Search for the cell housing the specified text and yield its [X, Y] center coordinate. 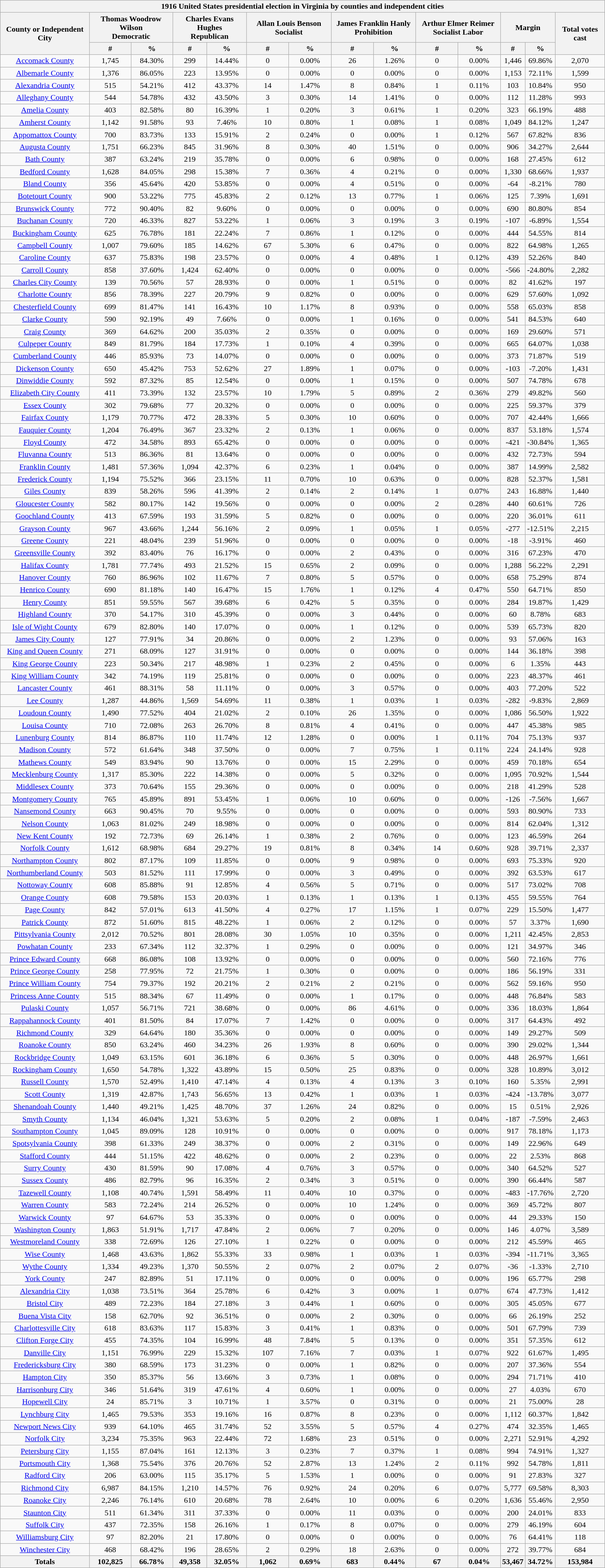
837 [513, 430]
Floyd County [45, 442]
1,112 [513, 1414]
3,234 [111, 1439]
54.55% [540, 233]
2,246 [111, 1500]
0.22% [310, 1242]
8,303 [580, 1488]
Caroline County [45, 258]
46.59% [540, 836]
19.16% [227, 1414]
1,650 [111, 1070]
30 [268, 934]
Cumberland County [45, 356]
37.36% [540, 1365]
1,862 [190, 1254]
1,317 [111, 774]
31.91% [227, 651]
7.66% [227, 319]
Dickenson County [45, 368]
28 [580, 1402]
57.36% [152, 467]
Henrico County [45, 590]
77.74% [152, 565]
13.76% [227, 762]
0.63% [395, 479]
128 [190, 1131]
26.97% [540, 1057]
7.16% [310, 1353]
1,330 [513, 172]
29.36% [227, 787]
342 [111, 676]
Arthur Elmer ReimerSocialist Labor [458, 27]
Hampton City [45, 1377]
-24.80% [540, 270]
84.12% [540, 122]
0.69% [310, 1562]
Isle of Wight County [45, 627]
55.46% [540, 1500]
1.68% [310, 1439]
868 [580, 1156]
733 [580, 811]
1.41% [395, 98]
12 [268, 737]
153,984 [580, 1562]
937 [580, 737]
Russell County [45, 1082]
1,370 [190, 1266]
37 [268, 1106]
75.52% [152, 479]
59.37% [540, 405]
Amelia County [45, 110]
849 [111, 344]
Warren County [45, 1205]
150 [580, 1217]
440 [513, 504]
52.62% [227, 368]
48 [268, 1340]
72.35% [152, 1525]
81 [190, 454]
0.84% [395, 85]
83.94% [152, 762]
51.64% [152, 1390]
604 [580, 1525]
146 [513, 1230]
43.50% [227, 98]
20.86% [227, 639]
5.30% [310, 245]
640 [580, 319]
86.05% [152, 73]
8.78% [540, 614]
76.49% [152, 430]
Essex County [45, 405]
754 [111, 984]
45.39% [227, 614]
80 [190, 110]
299 [190, 61]
27.18% [227, 1303]
1,094 [190, 467]
443 [580, 664]
84.05% [152, 172]
356 [111, 184]
57.35% [540, 1340]
1.17% [310, 307]
316 [513, 553]
22.96% [540, 1143]
693 [513, 860]
721 [190, 1008]
42.44% [540, 418]
2,215 [580, 528]
74.35% [152, 1340]
62.04% [540, 824]
558 [513, 307]
2,950 [580, 1500]
121 [513, 946]
64.62% [152, 331]
163 [580, 639]
83.63% [152, 1328]
13.92% [227, 959]
51.15% [152, 1156]
765 [111, 799]
34 [190, 639]
1,321 [190, 1119]
56.16% [227, 528]
65.03% [540, 307]
Franklin County [45, 467]
Lunenburg County [45, 737]
28.33% [227, 418]
34.27% [540, 147]
412 [190, 85]
302 [111, 405]
807 [580, 1205]
-8.21% [540, 184]
79.68% [152, 405]
610 [190, 1500]
Henry County [45, 602]
9.55% [227, 811]
1,173 [580, 1131]
239 [190, 540]
2,926 [580, 1106]
18 [352, 1549]
1,368 [111, 1463]
31.96% [227, 147]
92 [190, 1316]
1,811 [580, 1463]
60 [513, 614]
493 [190, 565]
75.13% [540, 737]
329 [111, 1033]
Totals [45, 1562]
9.60% [227, 208]
Greene County [45, 540]
317 [513, 1020]
-187 [513, 1119]
1,636 [513, 1500]
613 [190, 910]
86.08% [152, 959]
5,777 [513, 1488]
411 [111, 393]
67.82% [540, 134]
65.73% [540, 627]
3,365 [580, 1254]
11.74% [227, 737]
186 [513, 971]
78 [268, 1500]
Scott County [45, 1094]
554 [580, 1365]
1,288 [513, 565]
Madison County [45, 750]
26.14% [227, 836]
404 [190, 713]
594 [580, 454]
60.61% [540, 504]
587 [580, 1180]
891 [190, 799]
Bristol City [45, 1303]
Winchester City [45, 1549]
1,591 [190, 1193]
379 [580, 405]
Southampton County [45, 1131]
24.01% [540, 1512]
Halifax County [45, 565]
513 [111, 454]
1,322 [190, 1070]
366 [190, 479]
1,570 [111, 1082]
Fairfax County [45, 418]
1,581 [580, 479]
1,194 [111, 479]
1,086 [513, 713]
64.98% [540, 245]
1,468 [111, 1254]
0.49% [395, 873]
0.50% [310, 1070]
14.38% [227, 774]
88.31% [152, 688]
45.83% [227, 196]
0.48% [395, 258]
Total votes cast [580, 34]
14.99% [540, 467]
61.33% [152, 1143]
86 [352, 1008]
1,477 [580, 910]
17.73% [227, 344]
593 [513, 811]
18.98% [227, 824]
522 [580, 688]
86.96% [152, 578]
0.16% [395, 319]
84.15% [152, 1488]
370 [111, 614]
2,012 [111, 934]
64.43% [540, 1020]
57.06% [540, 639]
75.29% [540, 578]
27.83% [540, 1476]
Orange County [45, 897]
58.49% [227, 1193]
305 [513, 1303]
Charlotte County [45, 294]
1,376 [111, 73]
Charles City County [45, 282]
507 [513, 381]
1,666 [580, 418]
1,134 [111, 1119]
66.44% [540, 1180]
992 [513, 1463]
69.86% [540, 61]
2,271 [513, 1439]
Richmond City [45, 1488]
91.58% [152, 122]
233 [111, 946]
69 [190, 836]
84 [190, 1020]
70.52% [152, 934]
133 [190, 134]
63.15% [152, 1057]
80.90% [540, 811]
0.93% [395, 307]
85.71% [152, 1402]
Fluvanna County [45, 454]
45.59% [540, 1242]
Carroll County [45, 270]
Bedford County [45, 172]
207 [513, 1365]
77.52% [152, 713]
1.79% [310, 393]
1,569 [190, 700]
139 [111, 282]
Norfolk City [45, 1439]
197 [580, 282]
27.45% [540, 159]
43.66% [152, 528]
111 [190, 873]
34.58% [152, 442]
1.15% [395, 910]
1916 United States presidential election in Virginia by counties and independent cities [302, 6]
503 [111, 873]
46.04% [152, 1119]
Culpeper County [45, 344]
-282 [513, 700]
72.16% [540, 959]
42.37% [227, 467]
Shenandoah County [45, 1106]
35.03% [227, 331]
474 [513, 1426]
802 [111, 860]
338 [111, 1242]
2.87% [310, 1463]
193 [190, 516]
68.66% [540, 172]
0.28% [479, 504]
31.59% [227, 516]
845 [190, 147]
764 [580, 897]
0.71% [395, 885]
41.39% [227, 491]
258 [111, 971]
115 [190, 1476]
74.78% [540, 381]
55.33% [227, 1254]
1.89% [310, 368]
218 [513, 787]
89.09% [152, 1131]
1,661 [580, 1057]
801 [190, 934]
1,667 [580, 799]
Pulaski County [45, 1008]
53,467 [513, 1562]
1,842 [580, 1414]
169 [513, 331]
85.37% [152, 1377]
468 [111, 1549]
75.00% [540, 1402]
Prince Edward County [45, 959]
49 [190, 319]
833 [580, 1512]
1,574 [580, 430]
2.64% [310, 1500]
110 [190, 737]
57.60% [540, 294]
1,745 [111, 61]
19 [268, 848]
222 [190, 774]
26.19% [540, 1316]
224 [513, 750]
117 [190, 1328]
780 [580, 184]
707 [513, 418]
Warwick County [45, 1217]
66.19% [540, 110]
40 [352, 147]
81.02% [152, 824]
679 [111, 627]
571 [580, 331]
64.07% [540, 344]
107 [268, 1353]
917 [513, 1131]
61.67% [540, 1353]
6,987 [111, 1488]
Hanover County [45, 578]
17.80% [227, 1537]
17 [352, 910]
68.42% [152, 1549]
637 [111, 258]
328 [513, 1070]
119 [190, 676]
126 [190, 1242]
69.58% [540, 1488]
82.58% [152, 110]
2,282 [580, 270]
Nansemond County [45, 811]
Northumberland County [45, 873]
64.41% [540, 1537]
851 [111, 602]
67.79% [540, 1328]
16.17% [227, 553]
32.35% [540, 1426]
Newport News City [45, 1426]
Montgomery County [45, 799]
263 [190, 725]
45.05% [540, 1303]
1,922 [580, 713]
Pittsylvania County [45, 934]
67.23% [540, 553]
294 [513, 1377]
79.53% [152, 1414]
822 [513, 245]
34.97% [540, 946]
562 [513, 984]
16.39% [227, 110]
1.23% [395, 639]
1,554 [580, 221]
1.53% [310, 1476]
25 [352, 1070]
53 [190, 1217]
63.53% [540, 873]
49,358 [190, 1562]
Wise County [45, 1254]
59.16% [540, 984]
57.01% [152, 910]
-7.56% [540, 799]
Chesterfield County [45, 307]
64.67% [152, 1217]
1,204 [111, 430]
32.05% [227, 1562]
34.72% [540, 1562]
-126 [513, 799]
Louisa County [45, 725]
168 [513, 159]
486 [111, 1180]
73.51% [152, 1291]
68.98% [152, 848]
272 [513, 1549]
14.62% [227, 245]
Princess Anne County [45, 996]
0.15% [395, 381]
23.32% [227, 430]
12.54% [227, 381]
1,062 [268, 1562]
-6.89% [540, 221]
20.32% [227, 405]
77 [190, 405]
24.14% [540, 750]
45.64% [152, 184]
410 [580, 1377]
-36 [513, 1266]
319 [190, 1390]
Lee County [45, 700]
704 [513, 737]
492 [580, 1020]
1.51% [395, 147]
836 [580, 134]
Albemarle County [45, 73]
Alleghany County [45, 98]
85.88% [152, 885]
44 [513, 1217]
Roanoke City [45, 1500]
Nottoway County [45, 885]
82.89% [152, 1279]
Rockingham County [45, 1070]
1,092 [580, 294]
155 [190, 787]
Giles County [45, 491]
90.45% [152, 811]
61.64% [152, 750]
62.70% [152, 1316]
53.63% [227, 1119]
68.59% [152, 1365]
439 [513, 258]
348 [190, 750]
41.29% [540, 787]
Grayson County [45, 528]
76.14% [152, 1500]
54.21% [152, 85]
0.32% [395, 774]
90.40% [152, 208]
629 [513, 294]
1,544 [580, 774]
King and Queen County [45, 651]
52.26% [540, 258]
1,490 [111, 713]
45.38% [540, 725]
14.44% [227, 61]
922 [513, 1353]
Elizabeth City County [45, 393]
21.75% [227, 971]
78.39% [152, 294]
16 [268, 1414]
81.47% [152, 307]
185 [190, 245]
-18 [513, 540]
34.23% [227, 1045]
271 [111, 651]
39.77% [540, 1549]
11.85% [227, 860]
1,495 [580, 1353]
56.22% [540, 565]
247 [111, 1279]
677 [580, 1303]
Surry County [45, 1168]
-9.83% [540, 700]
4.03% [540, 1390]
893 [190, 442]
470 [580, 553]
50.55% [227, 1266]
Radford City [45, 1476]
44.86% [152, 700]
28.65% [227, 1549]
-424 [513, 1094]
77.20% [540, 688]
Lynchburg City [45, 1414]
23 [352, 1439]
16.99% [227, 1340]
217 [190, 664]
678 [580, 381]
80.80% [540, 208]
40.74% [152, 1193]
1,781 [111, 565]
820 [580, 627]
1,612 [111, 848]
46.33% [152, 221]
Powhatan County [45, 946]
71.87% [540, 356]
67.59% [152, 516]
-483 [513, 1193]
1,937 [580, 172]
7.39% [540, 196]
73.02% [540, 885]
79.58% [152, 897]
53.18% [540, 430]
73 [190, 356]
20.68% [227, 1500]
0.75% [395, 750]
4.61% [395, 1008]
364 [190, 1291]
26.70% [227, 725]
70 [190, 811]
48.37% [540, 676]
0.39% [395, 344]
48.04% [152, 540]
28.08% [227, 934]
15.83% [227, 1328]
-13.78% [540, 1094]
3.55% [310, 1426]
64.71% [540, 590]
82.20% [152, 1537]
29.60% [540, 331]
3,012 [580, 1070]
49.21% [152, 1106]
Greensville County [45, 553]
649 [580, 1143]
1,063 [111, 824]
0.65% [310, 565]
0.56% [310, 885]
75.83% [152, 258]
37.50% [227, 750]
625 [111, 233]
1,327 [580, 1451]
42.45% [540, 934]
Prince William County [45, 984]
Dinwiddie County [45, 381]
1,864 [580, 1008]
66 [513, 1316]
Richmond County [45, 1033]
0.43% [395, 553]
14.07% [227, 356]
Mathews County [45, 762]
32.37% [227, 946]
1,151 [111, 1353]
Tazewell County [45, 1193]
-30.84% [540, 442]
654 [580, 762]
331 [580, 971]
3,589 [580, 1230]
1,108 [111, 1193]
2.63% [395, 1549]
132 [190, 393]
85 [190, 381]
5.35% [540, 1082]
1,431 [580, 368]
Clarke County [45, 319]
541 [513, 319]
85.30% [152, 774]
1,344 [580, 1045]
7.84% [310, 1340]
1,365 [580, 442]
1,312 [580, 824]
874 [580, 578]
James City County [45, 639]
658 [513, 578]
1.93% [310, 1045]
38.37% [227, 1143]
72.11% [540, 73]
726 [580, 504]
-1.33% [540, 1266]
10.84% [540, 85]
967 [111, 528]
1,179 [111, 418]
43.37% [227, 85]
13.64% [227, 454]
County or Independent City [45, 34]
2,853 [580, 934]
447 [513, 725]
839 [111, 491]
38.68% [227, 1008]
Mecklenburg County [45, 774]
84.53% [540, 319]
592 [111, 381]
11.49% [227, 996]
15.50% [540, 910]
-394 [513, 1254]
Harrisonburg City [45, 1390]
James Franklin HanlyProhibition [374, 27]
611 [580, 516]
Appomattox County [45, 134]
1,265 [580, 245]
103 [513, 85]
3.57% [310, 1402]
87.32% [152, 381]
15.32% [227, 1353]
82.79% [152, 1180]
4,292 [580, 1439]
31.74% [227, 1426]
665 [513, 344]
827 [190, 221]
488 [580, 110]
81.79% [152, 344]
56.19% [540, 971]
-11.71% [540, 1254]
17.08% [227, 1168]
1,599 [580, 73]
2,463 [580, 1119]
920 [580, 860]
2,582 [580, 467]
212 [513, 1242]
86.87% [152, 737]
700 [111, 134]
70.77% [152, 418]
1,717 [190, 1230]
Allan Louis BensonSocialist [289, 27]
21.02% [227, 713]
1,095 [513, 774]
489 [111, 1303]
Smyth County [45, 1119]
1,057 [111, 1008]
842 [111, 910]
22 [513, 1156]
815 [190, 922]
74.19% [152, 676]
Washington County [45, 1230]
0.61% [395, 110]
20.79% [227, 294]
11.11% [227, 688]
Page County [45, 910]
74.91% [540, 1451]
Fredericksburg City [45, 1365]
47.14% [227, 1082]
1,244 [190, 528]
-3.91% [540, 540]
413 [111, 516]
180 [190, 1033]
Bland County [45, 184]
856 [111, 294]
75.54% [152, 1463]
47.61% [227, 1390]
51.96% [227, 540]
15.38% [227, 172]
963 [190, 1439]
53.85% [227, 184]
48.62% [227, 1156]
527 [580, 1168]
52.91% [540, 1439]
54.17% [152, 614]
0.89% [395, 393]
25.81% [227, 676]
81.59% [152, 1168]
Norfolk County [45, 848]
739 [580, 1328]
939 [111, 1426]
511 [111, 1512]
Margin [528, 27]
51 [190, 1279]
900 [111, 196]
72.23% [152, 1303]
-64 [513, 184]
Suffolk City [45, 1525]
49.82% [540, 393]
323 [513, 110]
102,825 [111, 1562]
Staunton City [45, 1512]
20.76% [227, 1463]
517 [513, 885]
7.46% [227, 122]
252 [580, 1316]
53.45% [227, 799]
49.23% [152, 1266]
Westmoreland County [45, 1242]
Alexandria City [45, 1291]
3,077 [580, 1094]
Bath County [45, 159]
76.84% [540, 996]
81.50% [152, 1020]
243 [513, 491]
214 [190, 1205]
-12.51% [540, 528]
437 [111, 1525]
674 [513, 1291]
142 [190, 504]
Hopewell City [45, 1402]
75.33% [540, 860]
21.52% [227, 565]
0.45% [395, 664]
64.64% [152, 1033]
26.16% [227, 1525]
66.23% [152, 147]
11.67% [227, 578]
Craig County [45, 331]
710 [111, 725]
56 [190, 1377]
86.36% [152, 454]
Charles Evans HughesRepublican [209, 27]
83.73% [152, 134]
1,155 [111, 1451]
Brunswick County [45, 208]
108 [190, 959]
181 [190, 233]
96 [190, 1180]
72.69% [152, 1242]
20.03% [227, 897]
351 [513, 1340]
550 [513, 590]
Rockbridge County [45, 1057]
1,429 [580, 602]
87.04% [152, 1451]
104 [190, 1340]
Nelson County [45, 824]
46.19% [540, 1525]
35.33% [227, 1217]
539 [513, 627]
Wythe County [45, 1266]
12.13% [227, 1451]
663 [111, 811]
401 [111, 1020]
0.24% [310, 134]
1,007 [111, 245]
1,446 [513, 61]
0.87% [310, 1414]
650 [111, 368]
27.10% [227, 1242]
70.18% [540, 762]
446 [111, 356]
81.52% [152, 873]
16.88% [540, 491]
Thomas Woodrow WilsonDemocratic [131, 27]
422 [190, 1156]
66.78% [152, 1562]
775 [190, 196]
225 [513, 405]
1,045 [111, 1131]
Frederick County [45, 479]
544 [111, 98]
2,337 [580, 848]
1.28% [310, 737]
Goochland County [45, 516]
708 [580, 885]
58.26% [152, 491]
-7.59% [540, 1119]
13.95% [227, 73]
23.15% [227, 479]
219 [190, 159]
33 [268, 1254]
48.70% [227, 1106]
Buckingham County [45, 233]
12.85% [227, 885]
221 [111, 540]
206 [111, 1476]
2,869 [580, 700]
1,691 [580, 196]
367 [190, 430]
582 [111, 504]
76.78% [152, 233]
82.80% [152, 627]
Gloucester County [45, 504]
Middlesex County [45, 787]
0.40% [310, 1193]
459 [513, 762]
-277 [513, 528]
420 [190, 184]
56.50% [540, 713]
43.63% [152, 1254]
1,863 [111, 1230]
Fauquier County [45, 430]
80.17% [152, 504]
Clifton Forge City [45, 1340]
840 [580, 258]
0.70% [310, 479]
King William County [45, 676]
63.00% [152, 1476]
310 [190, 614]
1,153 [513, 73]
60.37% [540, 1414]
14.57% [227, 1488]
1,287 [111, 700]
-7.20% [540, 368]
1,628 [111, 172]
48.98% [227, 664]
72.24% [152, 1205]
Roanoke County [45, 1045]
Accomack County [45, 61]
20.21% [227, 984]
2.29% [395, 762]
Prince George County [45, 971]
1,425 [190, 1106]
56.65% [227, 1094]
1.42% [310, 1020]
141 [190, 307]
1,751 [111, 147]
64.52% [540, 1168]
48.22% [227, 922]
73.39% [152, 393]
76.99% [152, 1353]
2,720 [580, 1193]
New Kent County [45, 836]
-566 [513, 270]
45.89% [152, 799]
160 [513, 1082]
47.84% [227, 1230]
2.53% [540, 1156]
78.18% [540, 1131]
87.17% [152, 860]
13.66% [227, 1377]
65.42% [227, 442]
1,211 [513, 934]
16.47% [227, 590]
220 [513, 516]
-17.76% [540, 1193]
720 [111, 221]
Buchanan County [45, 221]
699 [111, 307]
776 [580, 959]
327 [580, 1476]
Northampton County [45, 860]
64.10% [152, 1426]
601 [190, 1057]
York County [45, 1279]
994 [513, 1451]
760 [111, 578]
1.05% [310, 934]
Spotsylvania County [45, 1143]
353 [190, 1414]
26.52% [227, 1205]
264 [580, 836]
68.09% [152, 651]
92.19% [152, 319]
10.91% [227, 1131]
45.72% [540, 1205]
Stafford County [45, 1156]
35.36% [227, 1033]
144 [513, 651]
16.35% [227, 1180]
37.33% [227, 1512]
Charlottesville City [45, 1328]
198 [190, 258]
872 [111, 922]
1,410 [190, 1082]
22.44% [227, 1439]
36.51% [227, 1316]
Campbell County [45, 245]
1,412 [580, 1291]
153 [190, 897]
84.30% [152, 61]
173 [190, 1365]
61.34% [152, 1512]
-103 [513, 368]
2,291 [580, 565]
51.60% [152, 922]
17.99% [227, 873]
39.71% [540, 848]
227 [190, 294]
772 [111, 208]
62.40% [227, 270]
549 [111, 762]
52.37% [540, 479]
36.01% [540, 516]
828 [513, 479]
54.69% [227, 700]
70.92% [540, 774]
572 [111, 750]
51.91% [152, 1230]
1,690 [580, 922]
King George County [45, 664]
Williamsburg City [45, 1537]
19.56% [227, 504]
350 [111, 1377]
1,743 [190, 1094]
501 [513, 1328]
65.77% [540, 1279]
1,210 [190, 1488]
0.73% [310, 1377]
336 [513, 1008]
83.40% [152, 553]
75.35% [152, 1439]
67.34% [152, 946]
102 [190, 578]
41.62% [540, 282]
37.60% [152, 270]
Rappahannock County [45, 1020]
Alexandria County [45, 85]
668 [111, 959]
71.71% [540, 1377]
22.24% [227, 233]
81.18% [152, 590]
430 [111, 1168]
77.91% [152, 639]
Amherst County [45, 122]
528 [580, 787]
52.49% [152, 1082]
993 [580, 98]
3.37% [540, 922]
56.71% [152, 1008]
-421 [513, 442]
2,991 [580, 1082]
985 [580, 725]
25.78% [227, 1291]
10.71% [227, 1402]
15.91% [227, 134]
2,644 [580, 147]
-107 [513, 221]
88.34% [152, 996]
19.87% [540, 602]
77.95% [152, 971]
Lancaster County [45, 688]
376 [190, 1463]
18.03% [540, 1008]
670 [580, 1390]
590 [111, 319]
Sussex County [45, 1180]
596 [190, 491]
39.68% [227, 602]
70.56% [152, 282]
10.89% [540, 1070]
1.47% [310, 85]
45.42% [152, 368]
753 [190, 368]
906 [513, 147]
50.34% [152, 664]
41.50% [227, 910]
1,247 [580, 122]
35.78% [227, 159]
1,334 [111, 1266]
509 [580, 1033]
340 [513, 1168]
31.23% [227, 1365]
854 [580, 208]
35.17% [227, 1476]
Augusta County [45, 147]
47.73% [540, 1291]
380 [111, 1365]
118 [580, 1537]
85.93% [152, 356]
11.28% [540, 98]
16.43% [227, 307]
Danville City [45, 1353]
123 [513, 836]
72.08% [152, 725]
17.11% [227, 1279]
79.60% [152, 245]
43.89% [227, 1070]
1,424 [190, 270]
1.76% [310, 590]
Petersburg City [45, 1451]
0.77% [395, 196]
29.33% [540, 1217]
109 [190, 860]
0.92% [310, 1488]
42.87% [152, 1094]
70.64% [152, 787]
1,142 [111, 122]
Loudoun County [45, 713]
Buena Vista City [45, 1316]
2,710 [580, 1266]
618 [111, 1328]
Patrick County [45, 922]
28.93% [227, 282]
Portsmouth City [45, 1463]
1,319 [111, 1094]
125 [513, 196]
79.37% [152, 984]
Highland County [45, 614]
0.86% [310, 233]
4.07% [540, 1230]
1,481 [111, 467]
58 [190, 688]
519 [580, 356]
29.02% [540, 1045]
311 [190, 1512]
2,070 [580, 61]
284 [513, 602]
Botetourt County [45, 196]
161 [190, 1451]
617 [580, 873]
